Capture the cell that displays the provided text and extract its [X, Y] central coordinate. 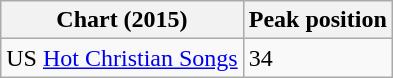
34 [318, 58]
Peak position [318, 20]
US Hot Christian Songs [122, 58]
Chart (2015) [122, 20]
